Extract the [X, Y] coordinate from the center of the cell holding the provided text.  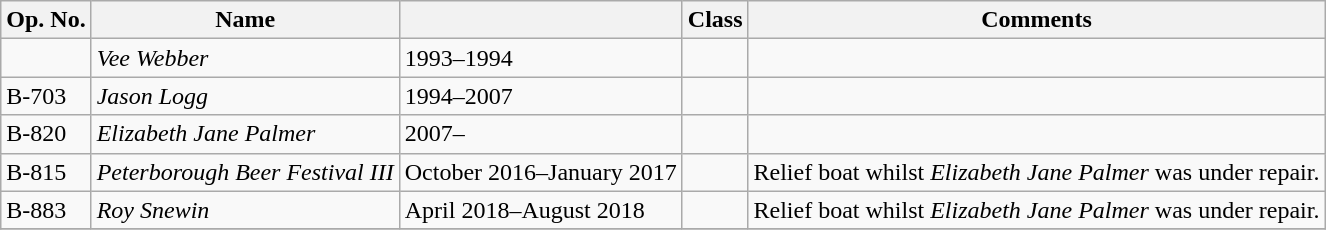
Jason Logg [245, 96]
B-703 [46, 96]
October 2016–January 2017 [540, 172]
B-883 [46, 210]
Name [245, 20]
2007– [540, 134]
Vee Webber [245, 58]
Comments [1036, 20]
Op. No. [46, 20]
B-815 [46, 172]
1994–2007 [540, 96]
Class [715, 20]
Peterborough Beer Festival III [245, 172]
April 2018–August 2018 [540, 210]
Roy Snewin [245, 210]
B-820 [46, 134]
1993–1994 [540, 58]
Elizabeth Jane Palmer [245, 134]
